Return [x, y] of the center of cell containing provided text 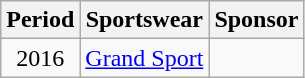
Sportswear [144, 20]
Period [40, 20]
2016 [40, 58]
Grand Sport [144, 58]
Sponsor [256, 20]
